Find where the given text appears and provide that cell's center as (X, Y) coordinate. 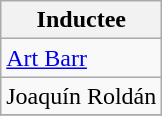
Art Barr (82, 58)
Joaquín Roldán (82, 96)
Inductee (82, 20)
